Output the (X, Y) coordinate of the center of the cell containing the given text.  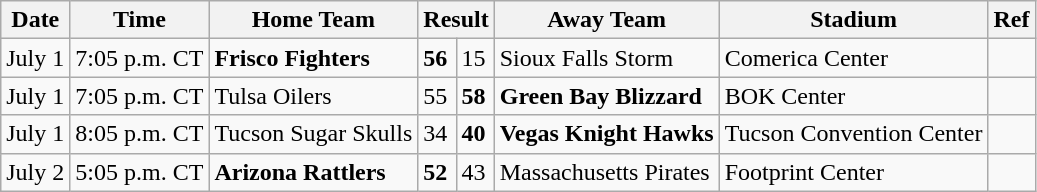
Tucson Sugar Skulls (314, 134)
56 (437, 58)
58 (475, 96)
Green Bay Blizzard (606, 96)
Massachusetts Pirates (606, 172)
Ref (1012, 20)
34 (437, 134)
Vegas Knight Hawks (606, 134)
Frisco Fighters (314, 58)
40 (475, 134)
43 (475, 172)
Time (140, 20)
5:05 p.m. CT (140, 172)
Stadium (854, 20)
Comerica Center (854, 58)
Date (36, 20)
55 (437, 96)
52 (437, 172)
Tulsa Oilers (314, 96)
Sioux Falls Storm (606, 58)
15 (475, 58)
BOK Center (854, 96)
July 2 (36, 172)
Away Team (606, 20)
8:05 p.m. CT (140, 134)
Home Team (314, 20)
Result (456, 20)
Tucson Convention Center (854, 134)
Footprint Center (854, 172)
Arizona Rattlers (314, 172)
